Search for the cell housing the specified text and yield its [X, Y] center coordinate. 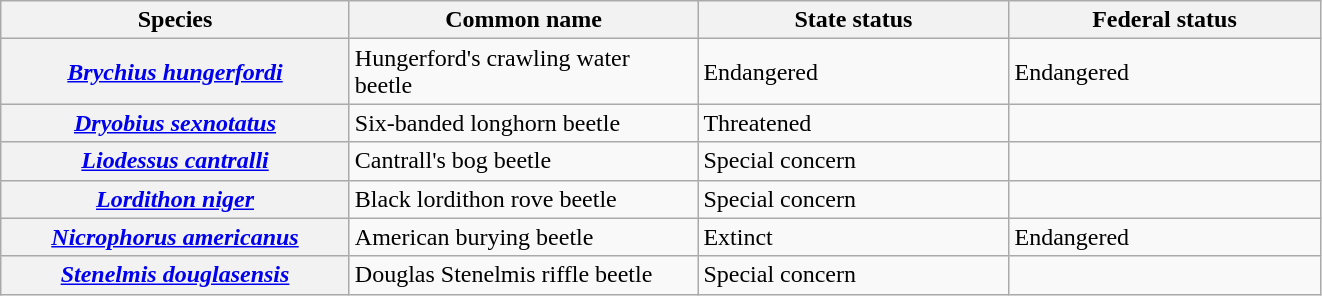
American burying beetle [524, 237]
Cantrall's bog beetle [524, 161]
Dryobius sexnotatus [176, 123]
Lordithon niger [176, 199]
Species [176, 20]
Stenelmis douglasensis [176, 275]
Nicrophorus americanus [176, 237]
Common name [524, 20]
Threatened [854, 123]
Hungerford's crawling water beetle [524, 72]
Brychius hungerfordi [176, 72]
Extinct [854, 237]
Black lordithon rove beetle [524, 199]
Six-banded longhorn beetle [524, 123]
Liodessus cantralli [176, 161]
Douglas Stenelmis riffle beetle [524, 275]
State status [854, 20]
Federal status [1164, 20]
